Provide the (x, y) coordinate of the cell's center where the given text is located.  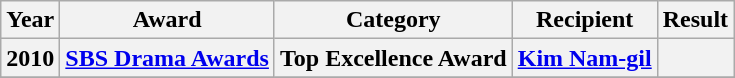
Award (168, 20)
Category (393, 20)
Result (695, 20)
Year (30, 20)
2010 (30, 58)
Recipient (584, 20)
SBS Drama Awards (168, 58)
Top Excellence Award (393, 58)
Kim Nam-gil (584, 58)
